From the cell containing the given text, extract its center point as [X, Y] coordinate. 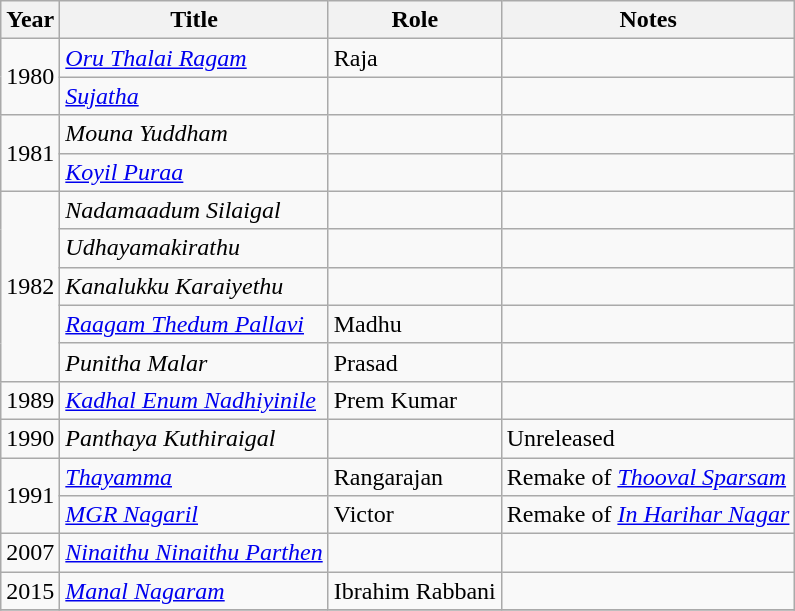
Sujatha [194, 96]
Kadhal Enum Nadhiyinile [194, 400]
Madhu [414, 324]
Manal Nagaram [194, 591]
Panthaya Kuthiraigal [194, 438]
Mouna Yuddham [194, 134]
1989 [30, 400]
MGR Nagaril [194, 515]
Rangarajan [414, 477]
Year [30, 20]
Raja [414, 58]
Oru Thalai Ragam [194, 58]
Ibrahim Rabbani [414, 591]
Unreleased [648, 438]
Udhayamakirathu [194, 248]
Victor [414, 515]
Role [414, 20]
Ninaithu Ninaithu Parthen [194, 553]
Prem Kumar [414, 400]
Title [194, 20]
1981 [30, 153]
Nadamaadum Silaigal [194, 210]
Punitha Malar [194, 362]
Prasad [414, 362]
Remake of Thooval Sparsam [648, 477]
Thayamma [194, 477]
1991 [30, 496]
1990 [30, 438]
1980 [30, 77]
Remake of In Harihar Nagar [648, 515]
1982 [30, 286]
2007 [30, 553]
Notes [648, 20]
Koyil Puraa [194, 172]
Kanalukku Karaiyethu [194, 286]
2015 [30, 591]
Raagam Thedum Pallavi [194, 324]
